Detect which cell encompasses the target text, then output its [x, y] center coordinate. 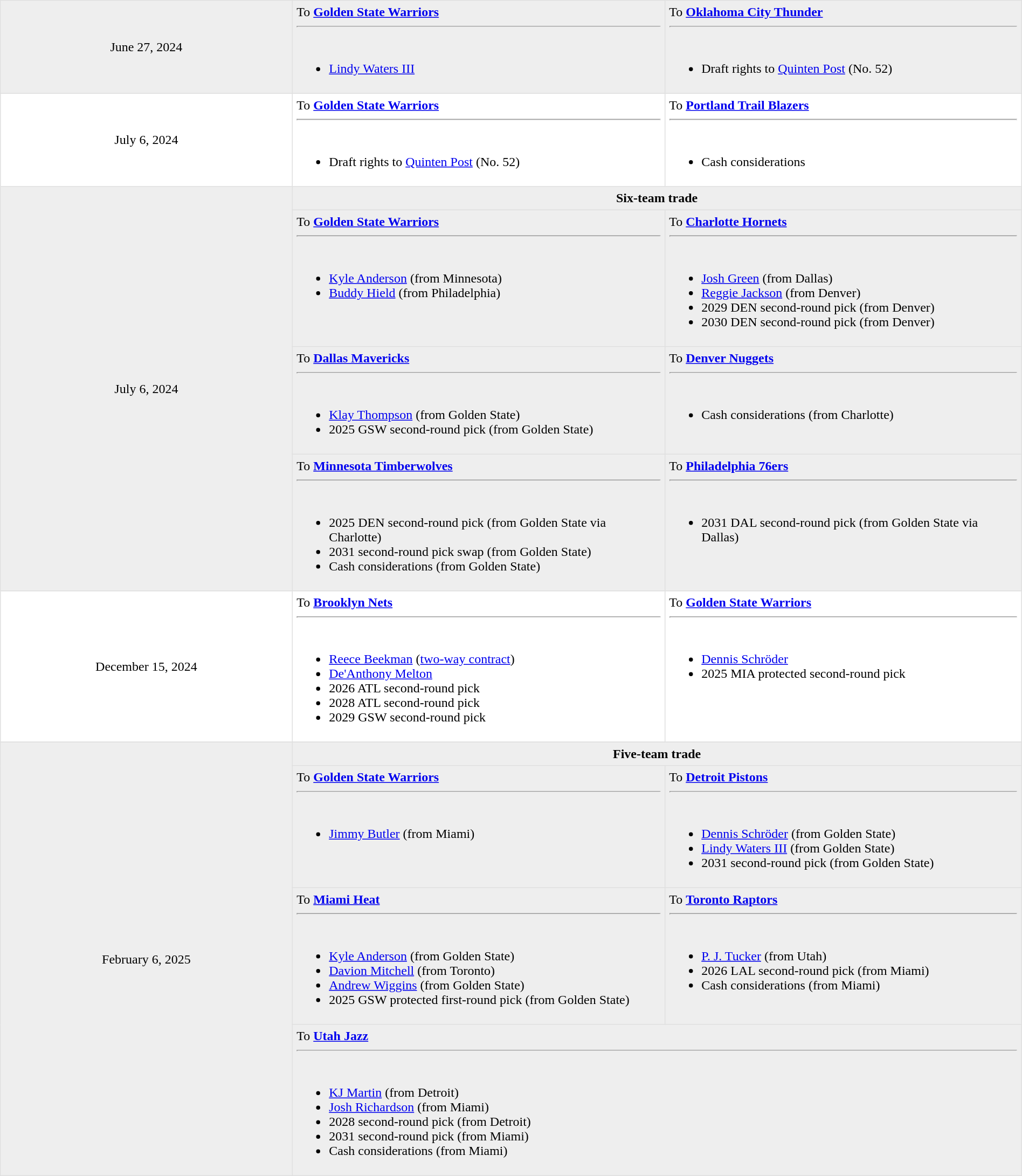
To Oklahoma City ThunderDraft rights to Quinten Post (No. 52) [843, 47]
Six-team trade [657, 198]
February 6, 2025 [147, 959]
To Portland Trail BlazersCash considerations [843, 140]
To Denver NuggetsCash considerations (from Charlotte) [843, 401]
Five-team trade [657, 754]
To Dallas MavericksKlay Thompson (from Golden State)2025 GSW second-round pick (from Golden State) [479, 401]
To Golden State WarriorsDennis Schröder2025 MIA protected second-round pick [843, 666]
June 27, 2024 [147, 47]
To Golden State WarriorsJimmy Butler (from Miami) [479, 827]
To Philadelphia 76ers2031 DAL second-round pick (from Golden State via Dallas) [843, 522]
To Toronto RaptorsP. J. Tucker (from Utah)2026 LAL second-round pick (from Miami)Cash considerations (from Miami) [843, 956]
To Golden State WarriorsDraft rights to Quinten Post (No. 52) [479, 140]
December 15, 2024 [147, 666]
To Detroit PistonsDennis Schröder (from Golden State)Lindy Waters III (from Golden State)2031 second-round pick (from Golden State) [843, 827]
To Golden State WarriorsLindy Waters III [479, 47]
To Brooklyn NetsReece Beekman (two-way contract)De'Anthony Melton2026 ATL second-round pick2028 ATL second-round pick2029 GSW second-round pick [479, 666]
To Golden State WarriorsKyle Anderson (from Minnesota)Buddy Hield (from Philadelphia) [479, 278]
